Extract the (x, y) coordinate from the center of the cell holding the provided text.  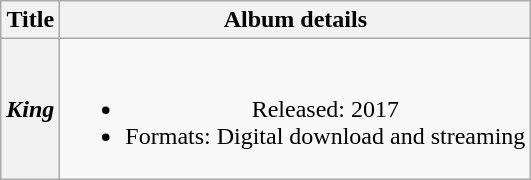
Title (30, 20)
King (30, 109)
Album details (296, 20)
Released: 2017Formats: Digital download and streaming (296, 109)
